Scan for the cell matching the given text and deliver its [x, y] coordinate at center. 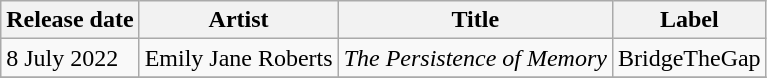
BridgeTheGap [689, 58]
Emily Jane Roberts [238, 58]
Release date [70, 20]
Label [689, 20]
Title [475, 20]
8 July 2022 [70, 58]
The Persistence of Memory [475, 58]
Artist [238, 20]
